Locate the cell with the specified text and output its [X, Y] center coordinate. 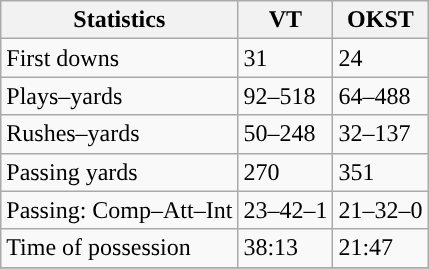
31 [286, 58]
38:13 [286, 248]
64–488 [380, 96]
Passing: Comp–Att–Int [120, 210]
Statistics [120, 20]
21–32–0 [380, 210]
351 [380, 172]
Rushes–yards [120, 134]
270 [286, 172]
21:47 [380, 248]
92–518 [286, 96]
32–137 [380, 134]
OKST [380, 20]
24 [380, 58]
Passing yards [120, 172]
Plays–yards [120, 96]
VT [286, 20]
Time of possession [120, 248]
23–42–1 [286, 210]
First downs [120, 58]
50–248 [286, 134]
